Provide the (X, Y) coordinate of the cell's center where the given text is located.  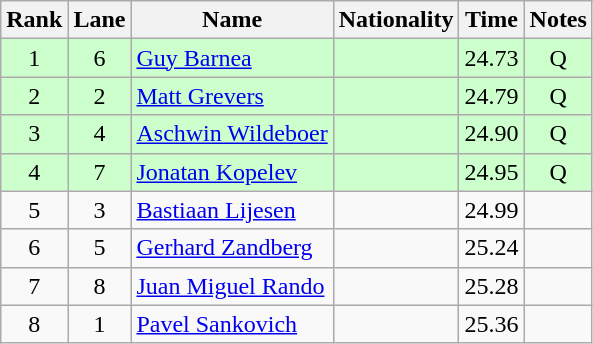
Jonatan Kopelev (232, 172)
Name (232, 20)
Juan Miguel Rando (232, 286)
Lane (100, 20)
Guy Barnea (232, 58)
25.28 (492, 286)
Gerhard Zandberg (232, 248)
25.36 (492, 324)
Time (492, 20)
Pavel Sankovich (232, 324)
24.90 (492, 134)
Matt Grevers (232, 96)
24.79 (492, 96)
Nationality (396, 20)
Bastiaan Lijesen (232, 210)
Notes (558, 20)
Aschwin Wildeboer (232, 134)
Rank (34, 20)
25.24 (492, 248)
24.95 (492, 172)
24.99 (492, 210)
24.73 (492, 58)
